Scan for the cell matching the given text and deliver its (X, Y) coordinate at center. 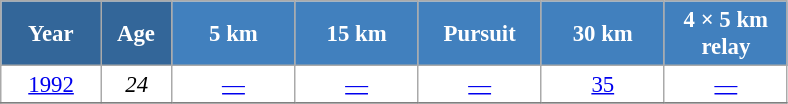
4 × 5 km relay (726, 34)
1992 (52, 85)
24 (136, 85)
5 km (234, 34)
15 km (356, 34)
35 (602, 85)
Year (52, 34)
Pursuit (480, 34)
30 km (602, 34)
Age (136, 34)
